Identify which cell holds the provided text, then report its (X, Y) central coordinate. 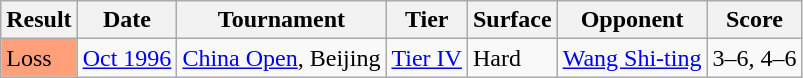
Tier (427, 20)
3–6, 4–6 (754, 58)
Tier IV (427, 58)
Hard (512, 58)
Result (39, 20)
Wang Shi-ting (632, 58)
Surface (512, 20)
Score (754, 20)
Oct 1996 (127, 58)
Date (127, 20)
Tournament (282, 20)
China Open, Beijing (282, 58)
Loss (39, 58)
Opponent (632, 20)
